Scan for the cell matching the given text and deliver its [X, Y] coordinate at center. 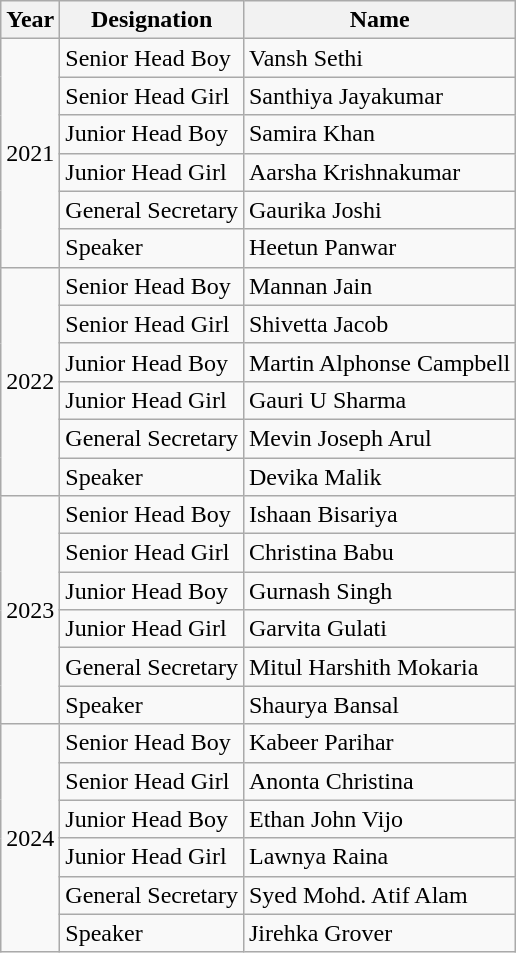
Jirehka Grover [379, 933]
Designation [152, 20]
Mevin Joseph Arul [379, 438]
Anonta Christina [379, 781]
Syed Mohd. Atif Alam [379, 895]
Santhiya Jayakumar [379, 96]
2022 [30, 381]
Christina Babu [379, 553]
Name [379, 20]
Gaurika Joshi [379, 210]
Ethan John Vijo [379, 819]
2024 [30, 838]
Vansh Sethi [379, 58]
2021 [30, 153]
Garvita Gulati [379, 629]
Year [30, 20]
Shivetta Jacob [379, 324]
Ishaan Bisariya [379, 515]
2023 [30, 610]
Gurnash Singh [379, 591]
Mannan Jain [379, 286]
Lawnya Raina [379, 857]
Kabeer Parihar [379, 743]
Martin Alphonse Campbell [379, 362]
Samira Khan [379, 134]
Mitul Harshith Mokaria [379, 667]
Heetun Panwar [379, 248]
Gauri U Sharma [379, 400]
Aarsha Krishnakumar [379, 172]
Shaurya Bansal [379, 705]
Devika Malik [379, 477]
